Provide the [x, y] coordinate of the cell's center where the given text is located.  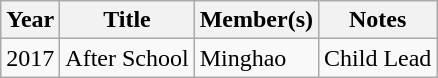
After School [127, 58]
Year [30, 20]
Member(s) [256, 20]
2017 [30, 58]
Minghao [256, 58]
Notes [378, 20]
Title [127, 20]
Child Lead [378, 58]
